Search for the cell housing the specified text and yield its (x, y) center coordinate. 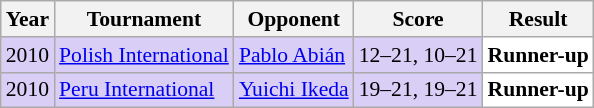
Yuichi Ikeda (294, 90)
Polish International (144, 55)
Score (418, 19)
Peru International (144, 90)
Tournament (144, 19)
12–21, 10–21 (418, 55)
Result (538, 19)
19–21, 19–21 (418, 90)
Opponent (294, 19)
Year (28, 19)
Pablo Abián (294, 55)
